Provide the [x, y] coordinate of the cell's center where the given text is located.  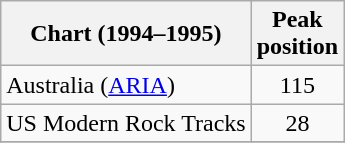
Chart (1994–1995) [126, 34]
Peakposition [297, 34]
Australia (ARIA) [126, 85]
US Modern Rock Tracks [126, 123]
28 [297, 123]
115 [297, 85]
